Scan for the cell matching the given text and deliver its [x, y] coordinate at center. 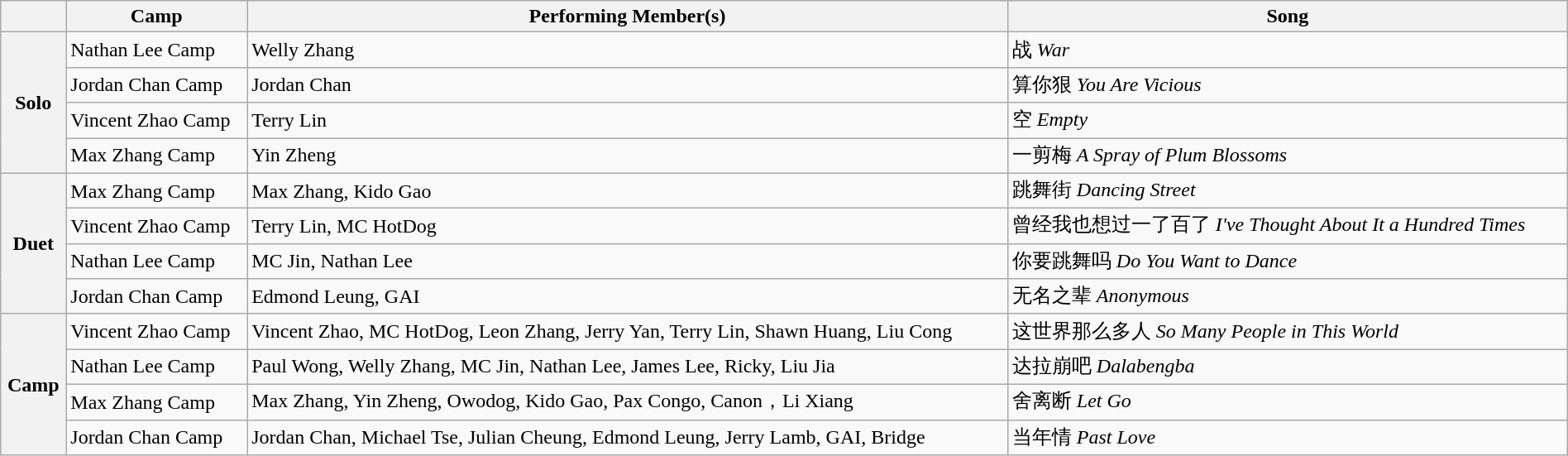
战 War [1287, 50]
Terry Lin, MC HotDog [628, 227]
Max Zhang, Kido Gao [628, 190]
你要跳舞吗 Do You Want to Dance [1287, 262]
Max Zhang, Yin Zheng, Owodog, Kido Gao, Pax Congo, Canon，Li Xiang [628, 402]
Welly Zhang [628, 50]
Song [1287, 17]
Performing Member(s) [628, 17]
Edmond Leung, GAI [628, 296]
这世界那么多人 So Many People in This World [1287, 331]
算你狠 You Are Vicious [1287, 84]
Yin Zheng [628, 156]
Vincent Zhao, MC HotDog, Leon Zhang, Jerry Yan, Terry Lin, Shawn Huang, Liu Cong [628, 331]
舍离断 Let Go [1287, 402]
跳舞街 Dancing Street [1287, 190]
Terry Lin [628, 121]
空 Empty [1287, 121]
Jordan Chan [628, 84]
Duet [33, 243]
Solo [33, 103]
达拉崩吧 Dalabengba [1287, 367]
曾经我也想过一了百了 I've Thought About It a Hundred Times [1287, 227]
无名之辈 Anonymous [1287, 296]
MC Jin, Nathan Lee [628, 262]
当年情 Past Love [1287, 437]
Jordan Chan, Michael Tse, Julian Cheung, Edmond Leung, Jerry Lamb, GAI, Bridge [628, 437]
Paul Wong, Welly Zhang, MC Jin, Nathan Lee, James Lee, Ricky, Liu Jia [628, 367]
一剪梅 A Spray of Plum Blossoms [1287, 156]
